Return the [X, Y] coordinate for the center point of the cell that contains the specified text.  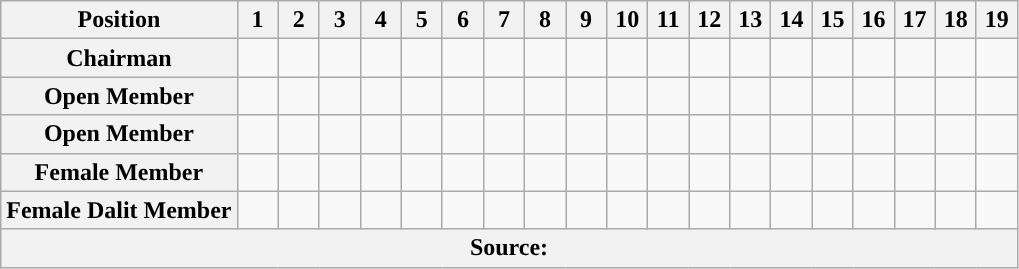
Female Member [119, 172]
10 [628, 20]
12 [710, 20]
4 [380, 20]
5 [422, 20]
17 [914, 20]
3 [340, 20]
14 [792, 20]
18 [956, 20]
2 [298, 20]
13 [750, 20]
Position [119, 20]
9 [586, 20]
15 [832, 20]
Female Dalit Member [119, 210]
19 [996, 20]
1 [258, 20]
7 [504, 20]
11 [668, 20]
16 [874, 20]
Chairman [119, 58]
Source: [509, 248]
6 [462, 20]
8 [544, 20]
